Identify which cell holds the provided text, then report its (X, Y) central coordinate. 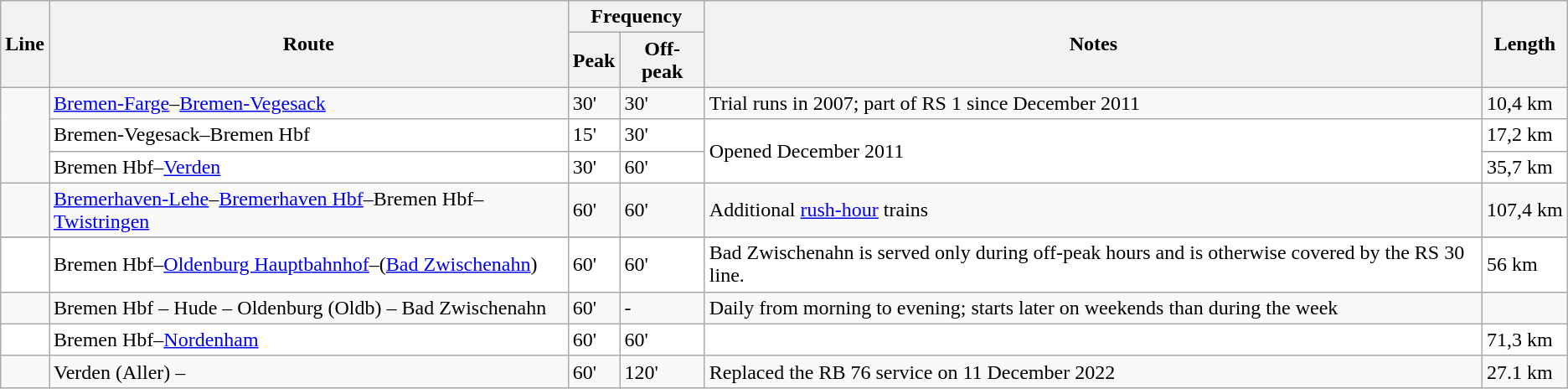
Verden (Aller) – (308, 371)
17,2 km (1524, 135)
Line (25, 44)
Bremen Hbf–Oldenburg Hauptbahnhof–(Bad Zwischenahn) (308, 265)
Peak (594, 60)
Trial runs in 2007; part of RS 1 since December 2011 (1093, 103)
107,4 km (1524, 210)
71,3 km (1524, 340)
Frequency (637, 17)
Bremerhaven-Lehe–Bremerhaven Hbf–Bremen Hbf–Twistringen (308, 210)
27.1 km (1524, 371)
Bad Zwischenahn is served only during off-peak hours and is otherwise covered by the RS 30 line. (1093, 265)
Opened December 2011 (1093, 151)
15' (594, 135)
Bremen Hbf–Verden (308, 167)
Notes (1093, 44)
Bremen-Farge–Bremen-Vegesack (308, 103)
Length (1524, 44)
Off-peak (662, 60)
56 km (1524, 265)
35,7 km (1524, 167)
120' (662, 371)
Bremen-Vegesack–Bremen Hbf (308, 135)
Bremen Hbf–Nordenham (308, 340)
- (662, 308)
Route (308, 44)
10,4 km (1524, 103)
Replaced the RB 76 service on 11 December 2022 (1093, 371)
Bremen Hbf – Hude – Oldenburg (Oldb) – Bad Zwischenahn (308, 308)
Additional rush-hour trains (1093, 210)
Daily from morning to evening; starts later on weekends than during the week (1093, 308)
